Pinpoint the cell where the given text exists, returning its [x, y] midpoint coordinate. 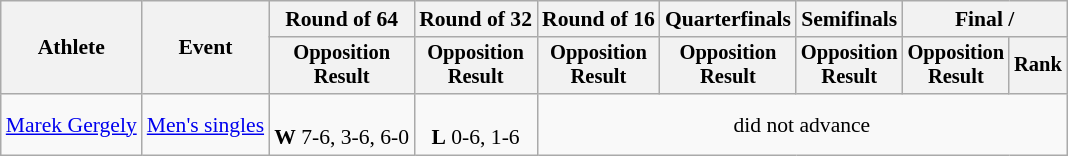
Event [206, 48]
Marek Gergely [72, 124]
Round of 64 [342, 19]
Semifinals [850, 19]
Rank [1038, 66]
Round of 32 [476, 19]
Athlete [72, 48]
L 0-6, 1-6 [476, 124]
W 7-6, 3-6, 6-0 [342, 124]
did not advance [802, 124]
Round of 16 [598, 19]
Quarterfinals [728, 19]
Men's singles [206, 124]
Final / [985, 19]
